Locate the cell with the specified text and output its [X, Y] center coordinate. 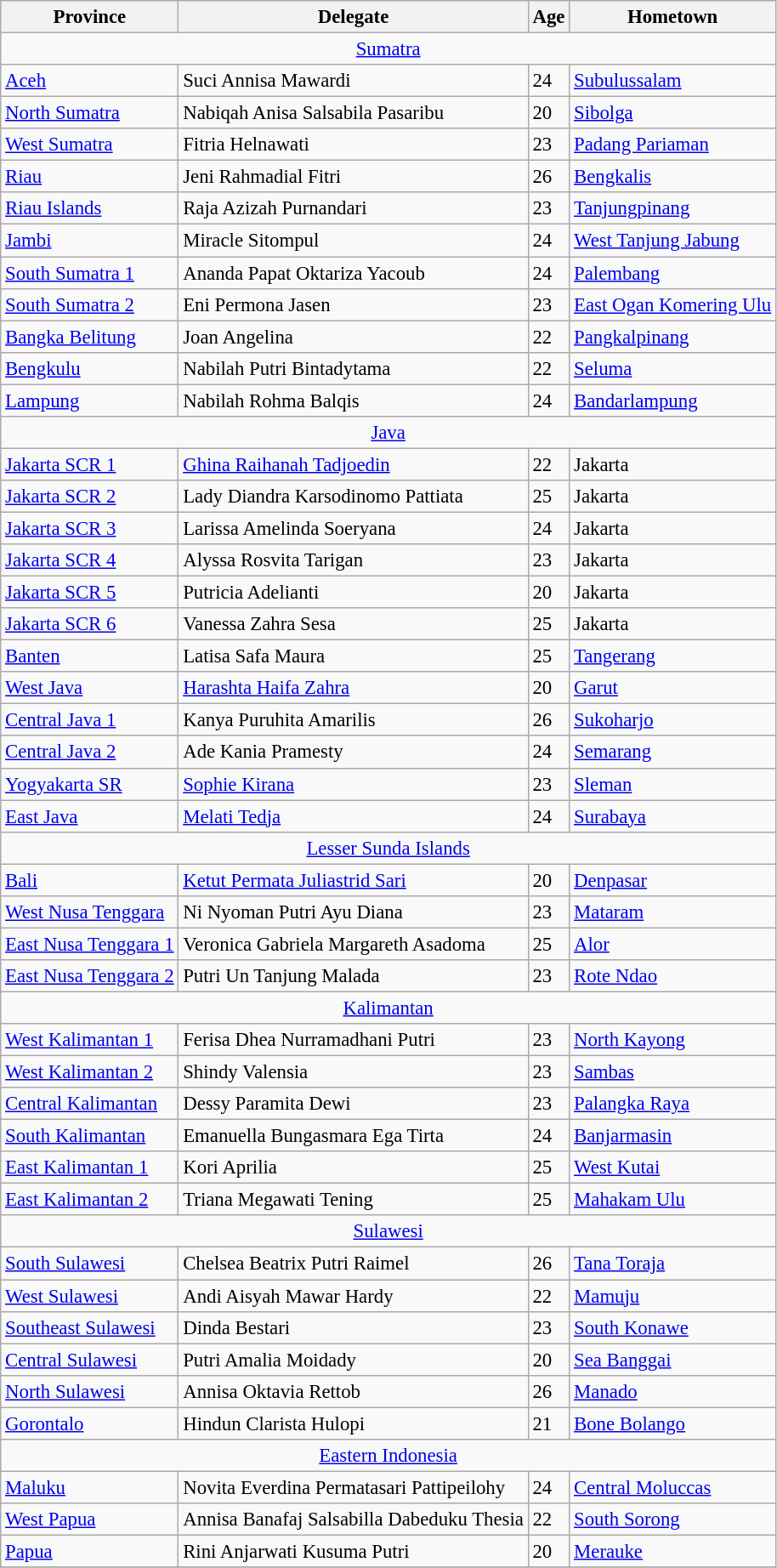
South Sorong [673, 1520]
Sea Banggai [673, 1360]
Central Sulawesi [90, 1360]
Tana Toraja [673, 1264]
Annisa Banafaj Salsabilla Dabeduku Thesia [354, 1520]
Subulussalam [673, 81]
Bangka Belitung [90, 337]
Age [549, 17]
Triana Megawati Tening [354, 1200]
West Tanjung Jabung [673, 241]
East Kalimantan 1 [90, 1167]
Jakarta SCR 1 [90, 464]
Jakarta SCR 4 [90, 560]
Fitria Helnawati [354, 145]
Southeast Sulawesi [90, 1327]
Ghina Raihanah Tadjoedin [354, 464]
West Sulawesi [90, 1296]
Alyssa Rosvita Tarigan [354, 560]
East Kalimantan 2 [90, 1200]
Larissa Amelinda Soeryana [354, 528]
Hometown [673, 17]
Veronica Gabriela Margareth Asadoma [354, 944]
Ni Nyoman Putri Ayu Diana [354, 912]
Sibolga [673, 113]
West Kutai [673, 1167]
Alor [673, 944]
West Kalimantan 2 [90, 1072]
Putricia Adelianti [354, 593]
Pangkalpinang [673, 337]
Bengkulu [90, 368]
Bengkalis [673, 177]
Denpasar [673, 880]
Mataram [673, 912]
Riau [90, 177]
Harashta Haifa Zahra [354, 688]
Latisa Safa Maura [354, 656]
Nabilah Putri Bintadytama [354, 368]
Riau Islands [90, 208]
Tanjungpinang [673, 208]
Vanessa Zahra Sesa [354, 624]
West Nusa Tenggara [90, 912]
Chelsea Beatrix Putri Raimel [354, 1264]
Sulawesi [388, 1232]
Miracle Sitompul [354, 241]
South Sumatra 2 [90, 304]
Ferisa Dhea Nurramadhani Putri [354, 1040]
Sambas [673, 1072]
Ananda Papat Oktariza Yacoub [354, 273]
Joan Angelina [354, 337]
Maluku [90, 1487]
South Kalimantan [90, 1136]
Jakarta SCR 5 [90, 593]
Kori Aprilia [354, 1167]
Surabaya [673, 816]
Aceh [90, 81]
Sophie Kirana [354, 784]
Semarang [673, 753]
Delegate [354, 17]
Putri Amalia Moidady [354, 1360]
Palembang [673, 273]
Jakarta SCR 3 [90, 528]
Dinda Bestari [354, 1327]
Nabilah Rohma Balqis [354, 401]
Rini Anjarwati Kusuma Putri [354, 1551]
Gorontalo [90, 1423]
Papua [90, 1551]
Nabiqah Anisa Salsabila Pasaribu [354, 113]
Kalimantan [388, 1008]
Seluma [673, 368]
Annisa Oktavia Rettob [354, 1391]
East Ogan Komering Ulu [673, 304]
Banjarmasin [673, 1136]
Rote Ndao [673, 976]
East Java [90, 816]
West Java [90, 688]
Emanuella Bungasmara Ega Tirta [354, 1136]
North Sumatra [90, 113]
West Kalimantan 1 [90, 1040]
Bandarlampung [673, 401]
Bali [90, 880]
Jakarta SCR 2 [90, 497]
Eni Permona Jasen [354, 304]
Shindy Valensia [354, 1072]
Lampung [90, 401]
Garut [673, 688]
Ade Kania Pramesty [354, 753]
Palangka Raya [673, 1104]
Jeni Rahmadial Fitri [354, 177]
Mamuju [673, 1296]
Sleman [673, 784]
South Konawe [673, 1327]
Sumatra [388, 49]
Central Moluccas [673, 1487]
South Sumatra 1 [90, 273]
Bone Bolango [673, 1423]
Jambi [90, 241]
21 [549, 1423]
Jakarta SCR 6 [90, 624]
Novita Everdina Permatasari Pattipeilohy [354, 1487]
Manado [673, 1391]
East Nusa Tenggara 2 [90, 976]
Yogyakarta SR [90, 784]
Lady Diandra Karsodinomo Pattiata [354, 497]
Province [90, 17]
East Nusa Tenggara 1 [90, 944]
West Sumatra [90, 145]
Padang Pariaman [673, 145]
Andi Aisyah Mawar Hardy [354, 1296]
Hindun Clarista Hulopi [354, 1423]
Java [388, 433]
Melati Tedja [354, 816]
Putri Un Tanjung Malada [354, 976]
Ketut Permata Juliastrid Sari [354, 880]
Central Java 1 [90, 720]
Raja Azizah Purnandari [354, 208]
Sukoharjo [673, 720]
West Papua [90, 1520]
Tangerang [673, 656]
Central Kalimantan [90, 1104]
Banten [90, 656]
Dessy Paramita Dewi [354, 1104]
Suci Annisa Mawardi [354, 81]
North Sulawesi [90, 1391]
Kanya Puruhita Amarilis [354, 720]
Central Java 2 [90, 753]
Mahakam Ulu [673, 1200]
Eastern Indonesia [388, 1456]
Merauke [673, 1551]
North Kayong [673, 1040]
South Sulawesi [90, 1264]
Lesser Sunda Islands [388, 848]
